For the text-containing cell, return its midpoint in [x, y] coordinate format. 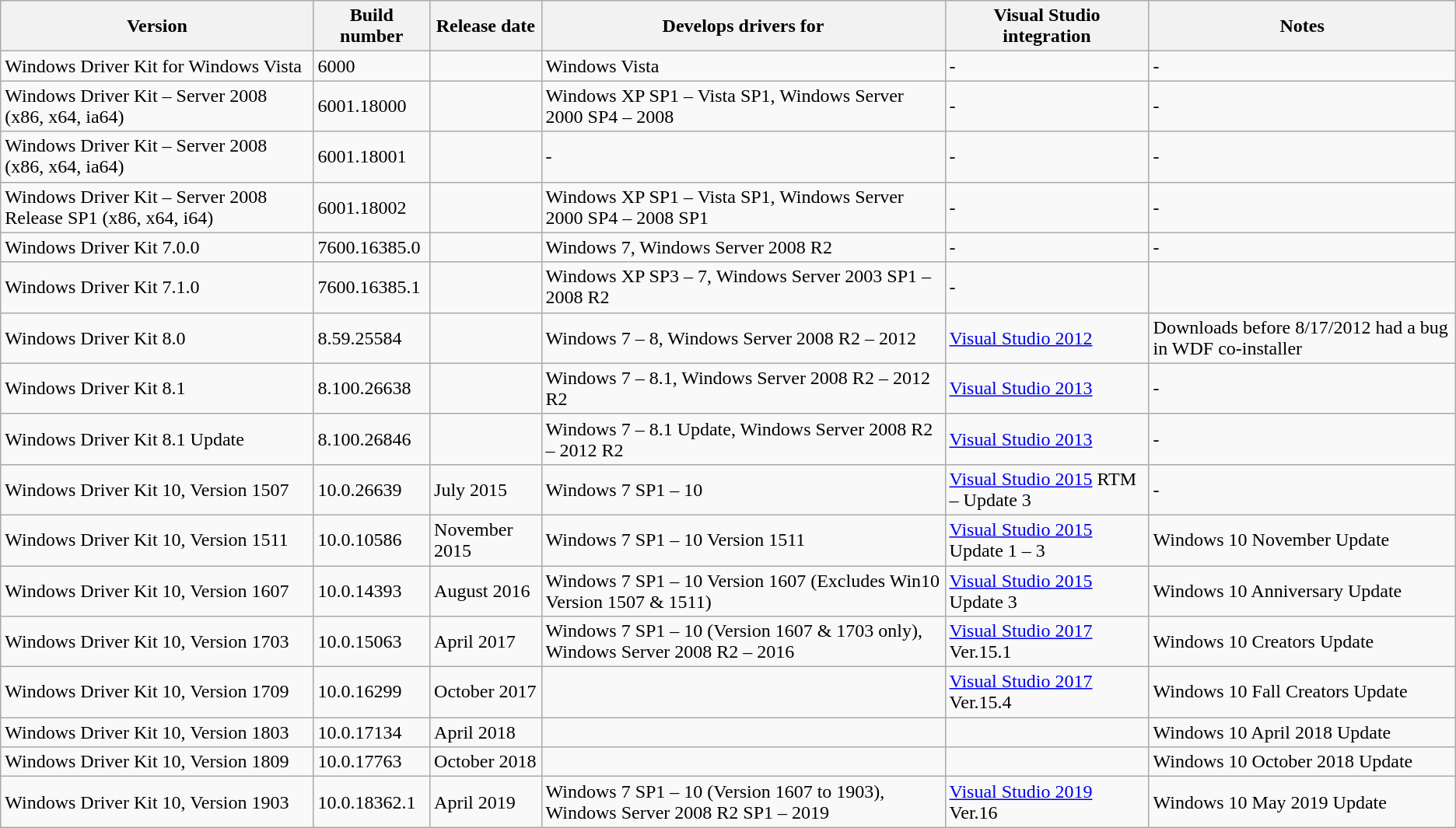
6001.18001 [372, 157]
Windows Vista [744, 66]
Visual Studio 2015 Update 3 [1047, 591]
Windows Driver Kit 8.1 [157, 389]
Windows Driver Kit 10, Version 1703 [157, 642]
Notes [1302, 26]
7600.16385.1 [372, 288]
Windows 7 SP1 – 10 (Version 1607 to 1903), Windows Server 2008 R2 SP1 – 2019 [744, 802]
Windows 7, Windows Server 2008 R2 [744, 247]
October 2018 [486, 762]
Windows 7 – 8, Windows Server 2008 R2 – 2012 [744, 337]
April 2018 [486, 732]
Visual Studio 2015 RTM – Update 3 [1047, 490]
7600.16385.0 [372, 247]
Windows Driver Kit 8.0 [157, 337]
Windows 10 November Update [1302, 540]
Downloads before 8/17/2012 had a bug in WDF co-installer [1302, 337]
10.0.16299 [372, 692]
Windows 10 October 2018 Update [1302, 762]
Windows 7 – 8.1 Update, Windows Server 2008 R2 – 2012 R2 [744, 438]
Windows 7 SP1 – 10 Version 1607 (Excludes Win10 Version 1507 & 1511) [744, 591]
6000 [372, 66]
6001.18000 [372, 106]
April 2019 [486, 802]
Windows Driver Kit 10, Version 1903 [157, 802]
Windows Driver Kit 10, Version 1803 [157, 732]
August 2016 [486, 591]
8.59.25584 [372, 337]
8.100.26846 [372, 438]
8.100.26638 [372, 389]
Windows 7 SP1 – 10 Version 1511 [744, 540]
10.0.17763 [372, 762]
Windows Driver Kit 7.0.0 [157, 247]
10.0.18362.1 [372, 802]
Windows 10 Anniversary Update [1302, 591]
Windows XP SP3 – 7, Windows Server 2003 SP1 – 2008 R2 [744, 288]
Windows Driver Kit 8.1 Update [157, 438]
Windows 7 SP1 – 10 [744, 490]
Develops drivers for [744, 26]
Windows Driver Kit 10, Version 1511 [157, 540]
Windows XP SP1 – Vista SP1, Windows Server 2000 SP4 – 2008 [744, 106]
Windows XP SP1 – Vista SP1, Windows Server 2000 SP4 – 2008 SP1 [744, 207]
Windows Driver Kit for Windows Vista [157, 66]
Windows 10 Creators Update [1302, 642]
Windows Driver Kit 10, Version 1709 [157, 692]
Visual Studio 2017 Ver.15.4 [1047, 692]
April 2017 [486, 642]
10.0.10586 [372, 540]
Visual Studio 2015 Update 1 – 3 [1047, 540]
Windows 7 – 8.1, Windows Server 2008 R2 – 2012 R2 [744, 389]
Version [157, 26]
Windows Driver Kit 10, Version 1507 [157, 490]
6001.18002 [372, 207]
November 2015 [486, 540]
October 2017 [486, 692]
10.0.17134 [372, 732]
Windows Driver Kit 10, Version 1607 [157, 591]
Windows 7 SP1 – 10 (Version 1607 & 1703 only), Windows Server 2008 R2 – 2016 [744, 642]
Windows 10 May 2019 Update [1302, 802]
Windows 10 April 2018 Update [1302, 732]
Visual Studio 2017 Ver.15.1 [1047, 642]
Build number [372, 26]
10.0.15063 [372, 642]
Release date [486, 26]
Visual Studio integration [1047, 26]
10.0.26639 [372, 490]
July 2015 [486, 490]
Windows 10 Fall Creators Update [1302, 692]
Visual Studio 2019 Ver.16 [1047, 802]
Windows Driver Kit – Server 2008 Release SP1 (x86, x64, i64) [157, 207]
10.0.14393 [372, 591]
Windows Driver Kit 10, Version 1809 [157, 762]
Windows Driver Kit 7.1.0 [157, 288]
Visual Studio 2012 [1047, 337]
